Extract the [x, y] coordinate from the center of the cell holding the provided text.  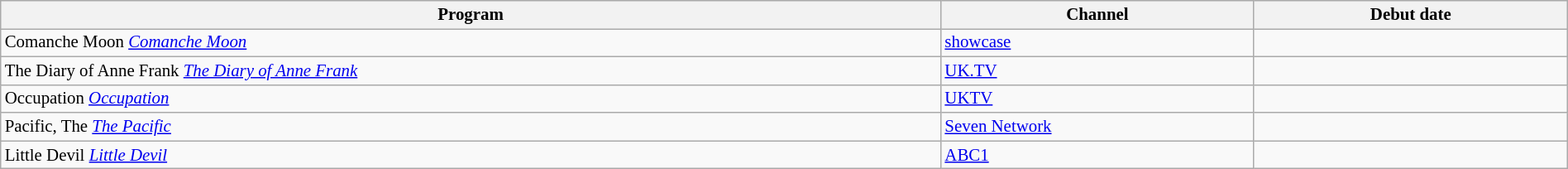
Occupation Occupation [471, 99]
showcase [1097, 42]
Debut date [1411, 15]
The Diary of Anne Frank The Diary of Anne Frank [471, 70]
Little Devil Little Devil [471, 155]
Seven Network [1097, 127]
Program [471, 15]
Comanche Moon Comanche Moon [471, 42]
Pacific, The The Pacific [471, 127]
UK.TV [1097, 70]
UKTV [1097, 99]
Channel [1097, 15]
ABC1 [1097, 155]
